For the text-containing cell, return its midpoint in [x, y] coordinate format. 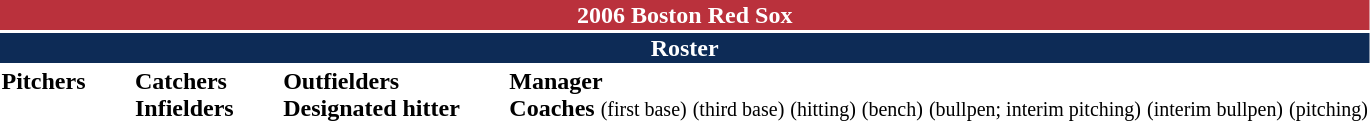
Roster [684, 48]
2006 Boston Red Sox [684, 15]
